Find where the given text appears and provide that cell's center as [x, y] coordinate. 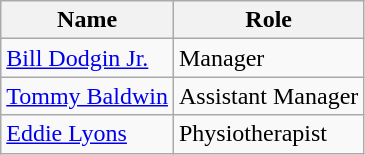
Eddie Lyons [88, 134]
Name [88, 20]
Tommy Baldwin [88, 96]
Assistant Manager [268, 96]
Manager [268, 58]
Bill Dodgin Jr. [88, 58]
Role [268, 20]
Physiotherapist [268, 134]
